Capture the cell that displays the provided text and extract its (x, y) central coordinate. 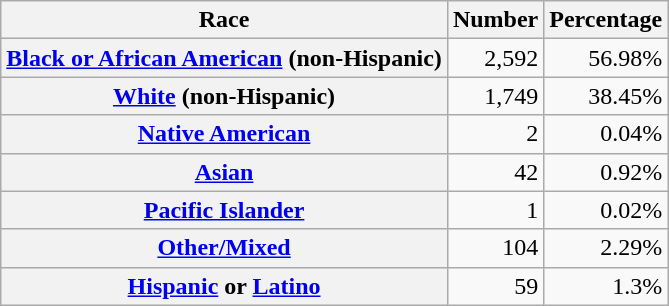
1.3% (606, 286)
42 (495, 172)
Percentage (606, 20)
59 (495, 286)
0.02% (606, 210)
104 (495, 248)
Pacific Islander (224, 210)
1,749 (495, 96)
1 (495, 210)
Other/Mixed (224, 248)
Asian (224, 172)
Hispanic or Latino (224, 286)
0.04% (606, 134)
2 (495, 134)
2,592 (495, 58)
Race (224, 20)
0.92% (606, 172)
56.98% (606, 58)
Black or African American (non-Hispanic) (224, 58)
Native American (224, 134)
2.29% (606, 248)
Number (495, 20)
38.45% (606, 96)
White (non-Hispanic) (224, 96)
